Return [x, y] of the center of cell containing provided text 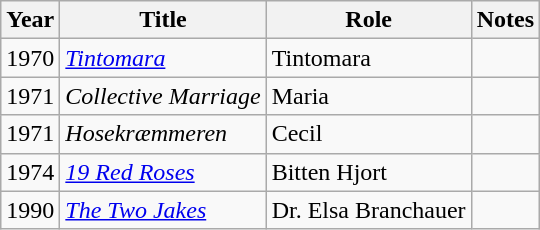
Bitten Hjort [368, 172]
Cecil [368, 134]
Maria [368, 96]
Dr. Elsa Branchauer [368, 210]
Hosekræmmeren [163, 134]
19 Red Roses [163, 172]
The Two Jakes [163, 210]
Collective Marriage [163, 96]
Role [368, 20]
1974 [30, 172]
Title [163, 20]
1970 [30, 58]
Year [30, 20]
Notes [505, 20]
1990 [30, 210]
